Provide the (X, Y) coordinate of the cell's center where the given text is located.  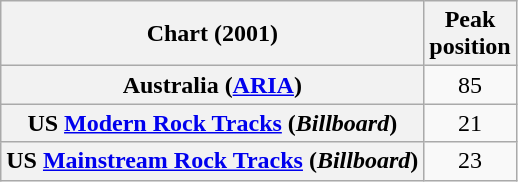
85 (470, 85)
US Mainstream Rock Tracks (Billboard) (212, 161)
23 (470, 161)
Chart (2001) (212, 34)
Australia (ARIA) (212, 85)
Peakposition (470, 34)
US Modern Rock Tracks (Billboard) (212, 123)
21 (470, 123)
